Extract the (x, y) coordinate from the center of the cell holding the provided text.  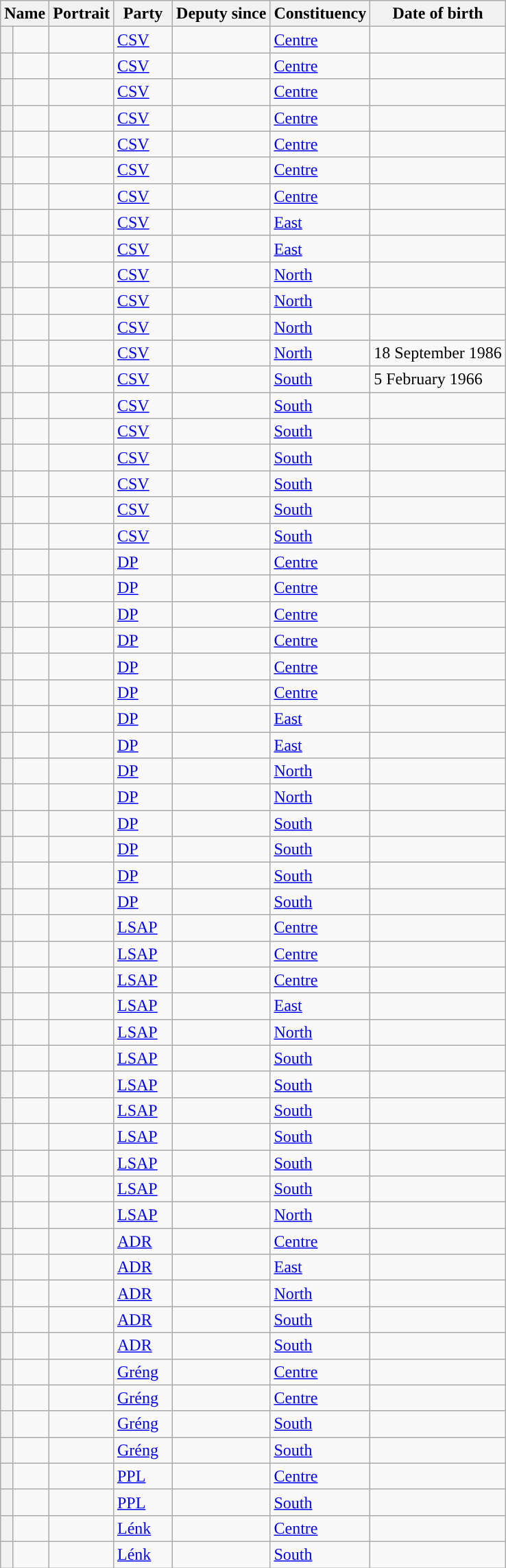
Date of birth (438, 14)
Deputy since (221, 14)
Portrait (82, 14)
18 September 1986 (438, 353)
Name (25, 14)
Party (143, 14)
5 February 1966 (438, 379)
Constituency (320, 14)
